Scan for the cell matching the given text and deliver its [x, y] coordinate at center. 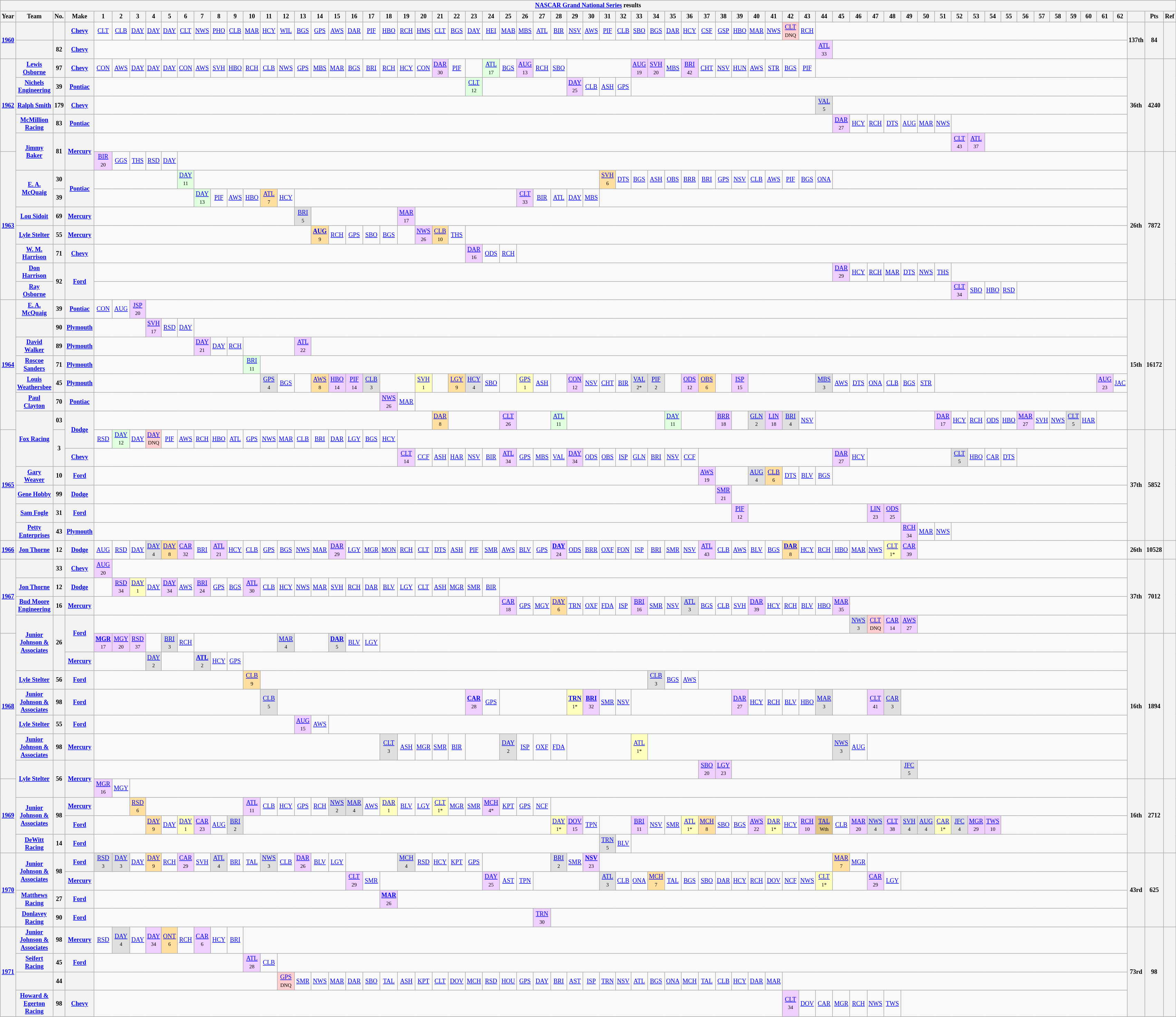
CAR 3 [893, 702]
AWS 8 [320, 383]
JFC 5 [909, 769]
ODS 25 [893, 513]
CLB 5 [269, 702]
RSD 3 [103, 862]
AUG 9 [320, 235]
5852 [1154, 485]
MAB [508, 31]
CLT 43 [959, 142]
1967 [8, 597]
DAY 8 [170, 550]
ATL 2 [202, 661]
CLT 3 [389, 747]
ONT 6 [170, 940]
GGS [121, 161]
CLT 14 [406, 458]
BRI 16 [639, 606]
15 [337, 17]
RCH 34 [909, 531]
SVH 17 [154, 328]
DAR 17 [943, 420]
ATL 30 [252, 587]
ATL 7 [269, 198]
Howard & Egerton Racing [34, 1004]
DOV 15 [575, 825]
MCH 8 [707, 825]
41 [774, 17]
20 [424, 17]
2712 [1154, 816]
Ray Osborne [34, 290]
1965 [8, 485]
CAR 23 [202, 825]
DAR 1* [774, 825]
Petty Enterprises [34, 531]
ATL 28 [252, 963]
1968 [8, 706]
DAR 16 [474, 253]
DAR 30 [440, 68]
WIL [286, 31]
DAR 1 [389, 807]
David Walker [34, 346]
MAR 17 [406, 217]
52 [959, 17]
OBS 6 [707, 383]
83 [59, 124]
VAL 5 [824, 105]
NWS 4 [876, 825]
LIN 23 [876, 513]
Don Harrison [34, 272]
15th [1136, 365]
HBO 14 [337, 383]
MAR 35 [841, 606]
1962 [8, 105]
PIF 2 [656, 383]
48 [893, 17]
BRI 5 [303, 217]
CLT 29 [354, 881]
CAR 6 [202, 940]
VAL [559, 458]
CLT 33 [525, 198]
1971 [8, 972]
LGY 9 [457, 383]
24 [491, 17]
10528 [1154, 550]
11 [269, 17]
JAC [1120, 383]
1963 [8, 226]
AUG 13 [525, 68]
137th [1136, 40]
ATL 43 [707, 550]
MCH 7 [656, 881]
8 [219, 17]
AWS 22 [756, 825]
4240 [1154, 105]
BRI 4 [791, 420]
DAY 21 [202, 346]
61 [1105, 17]
60 [1088, 17]
BIR 20 [103, 161]
21 [440, 17]
57 [1042, 17]
03 [59, 420]
625 [1154, 890]
Team [34, 17]
47 [876, 17]
DAY 3 [121, 862]
CON 12 [575, 383]
CLB 9 [252, 680]
CAR 28 [474, 702]
Fox Racing [34, 439]
Gary Weaver [34, 476]
GPS 1 [525, 383]
Pts [1154, 17]
6 [186, 17]
42 [791, 17]
DAY 6 [559, 606]
RCH 10 [807, 825]
CAR 32 [186, 550]
46 [858, 17]
84 [1154, 40]
38 [724, 17]
NWS 2 [337, 807]
51 [943, 17]
43rd [1136, 890]
BRI 24 [202, 587]
HEI [491, 31]
1964 [8, 365]
70 [59, 402]
13 [303, 17]
ATL 37 [976, 142]
Louis Weathersbee [34, 383]
Jimmy Baker [34, 151]
GPS 4 [269, 383]
Donlavey Racing [34, 918]
MBS 3 [824, 383]
Nichels Engineering [34, 87]
Sam Fogle [34, 513]
2 [121, 17]
DAY 24 [559, 550]
FON [624, 550]
JFC 4 [959, 825]
TRN 5 [608, 844]
MAR 7 [841, 862]
BRI 3 [170, 643]
LIN 18 [774, 420]
CLT 26 [508, 420]
82 [59, 50]
NSV 23 [591, 862]
92 [59, 281]
ATL 17 [491, 68]
AUG 19 [639, 68]
PIF 12 [740, 513]
4 [154, 17]
TWS 10 [993, 825]
PIF 14 [354, 383]
32 [624, 17]
25 [508, 17]
LGY 23 [724, 769]
CAR 14 [893, 624]
1894 [1154, 706]
SBO 20 [707, 769]
CLT 41 [876, 702]
1966 [8, 550]
MAR 3 [824, 702]
69 [59, 217]
MCH 4* [491, 807]
Ralph Smith [34, 105]
5 [170, 17]
HMS [424, 31]
Roscoe Sanders [34, 365]
DAR 26 [303, 862]
17 [372, 17]
AUG 23 [1105, 383]
ODS 12 [690, 383]
Year [8, 17]
7 [202, 17]
62 [1120, 17]
MON [389, 550]
CLB 6 [774, 476]
Make [80, 17]
36 [690, 17]
16172 [1154, 365]
DAY 1* [559, 825]
ATL 4 [219, 862]
MGR 17 [103, 643]
22 [457, 17]
ATL 34 [508, 458]
CLT 38 [893, 825]
29 [575, 17]
BRI 32 [591, 702]
Paul Clayton [34, 402]
McMillion Racing [34, 124]
VAL 2* [639, 383]
No. [59, 17]
18 [389, 17]
SVH 4 [909, 825]
CLB 10 [440, 235]
81 [59, 151]
DAR 5 [337, 643]
W. M. Harrison [34, 253]
CLT 12 [474, 87]
SVH 1 [424, 383]
MGR 16 [103, 788]
MAR 27 [1025, 420]
JSP 20 [138, 309]
ATL 22 [303, 346]
34 [656, 17]
CAR 39 [909, 550]
49 [909, 17]
73rd [1136, 972]
1 [103, 17]
Ref [1170, 17]
Matthews Racing [34, 899]
9 [235, 17]
AWS 19 [707, 476]
AWS 27 [909, 624]
CAR 1* [943, 825]
Gene Hobby [34, 495]
37 [707, 17]
AUG 15 [303, 725]
Seifert Racing [34, 963]
GSP [724, 31]
TWS [893, 1004]
SVH 20 [656, 68]
97 [59, 68]
TRN 1* [575, 702]
23 [474, 17]
ISP 15 [740, 383]
1969 [8, 816]
50 [926, 17]
RSD 34 [121, 587]
MAR 20 [858, 825]
PHO [219, 31]
19 [406, 17]
89 [59, 346]
ATL 21 [219, 550]
HUN [740, 68]
DAY 12 [121, 439]
BRI 42 [690, 68]
MGR 29 [976, 825]
1970 [8, 890]
MGY 20 [121, 643]
35 [673, 17]
DAY DNQ [154, 439]
DAR 39 [756, 606]
GLN 2 [756, 420]
Lou Sidoit [34, 217]
CAR 18 [508, 606]
7872 [1154, 226]
Lewis Osborne [34, 68]
MAR 26 [389, 899]
1960 [8, 40]
179 [59, 105]
HOU [508, 981]
28 [559, 17]
SVH 6 [608, 179]
RSD 6 [138, 807]
RSD 37 [138, 643]
58 [1058, 17]
36th [1136, 105]
CSF [707, 31]
59 [1073, 17]
HCY 4 [474, 383]
NASCAR Grand National Series results [588, 6]
Bud Moore Engineering [34, 606]
40 [756, 17]
7012 [1154, 597]
99 [59, 495]
GPS DNQ [286, 981]
AUG 20 [103, 569]
ATL 33 [824, 50]
54 [993, 17]
MCH 4 [406, 862]
TAL Wth [824, 825]
BRR 18 [724, 420]
GLN [639, 458]
SMR 21 [724, 495]
DAY 13 [202, 198]
53 [976, 17]
TRN 30 [542, 918]
DeWitt Racing [34, 844]
